Return the [X, Y] coordinate for the center point of the cell that contains the specified text.  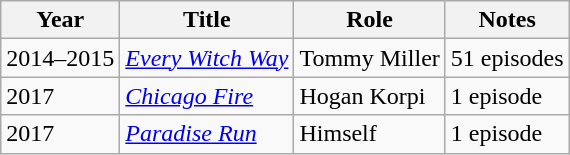
Paradise Run [207, 134]
Chicago Fire [207, 96]
Role [370, 20]
2014–2015 [60, 58]
Year [60, 20]
Hogan Korpi [370, 96]
51 episodes [507, 58]
Notes [507, 20]
Himself [370, 134]
Every Witch Way [207, 58]
Title [207, 20]
Tommy Miller [370, 58]
